Provide the (x, y) coordinate of the cell's center where the given text is located.  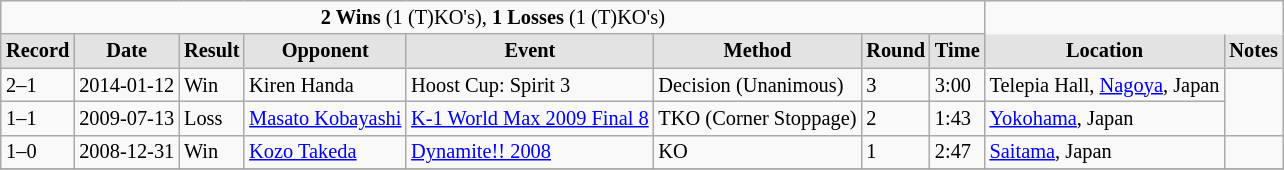
Time (958, 51)
Round (896, 51)
Saitama, Japan (1105, 152)
Telepia Hall, Nagoya, Japan (1105, 85)
Decision (Unanimous) (758, 85)
Masato Kobayashi (325, 119)
2 (896, 119)
KO (758, 152)
Location (1105, 51)
Notes (1253, 51)
Dynamite!! 2008 (530, 152)
2014-01-12 (126, 85)
Hoost Cup: Spirit 3 (530, 85)
Opponent (325, 51)
1–1 (38, 119)
Loss (212, 119)
3:00 (958, 85)
2009-07-13 (126, 119)
3 (896, 85)
2008-12-31 (126, 152)
2 Wins (1 (T)KO's), 1 Losses (1 (T)KO's) (492, 18)
1:43 (958, 119)
2–1 (38, 85)
Result (212, 51)
Record (38, 51)
Date (126, 51)
Kozo Takeda (325, 152)
K-1 World Max 2009 Final 8 (530, 119)
Yokohama, Japan (1105, 119)
1 (896, 152)
2:47 (958, 152)
Kiren Handa (325, 85)
Event (530, 51)
1–0 (38, 152)
TKO (Corner Stoppage) (758, 119)
Method (758, 51)
